Search for the cell housing the specified text and yield its (x, y) center coordinate. 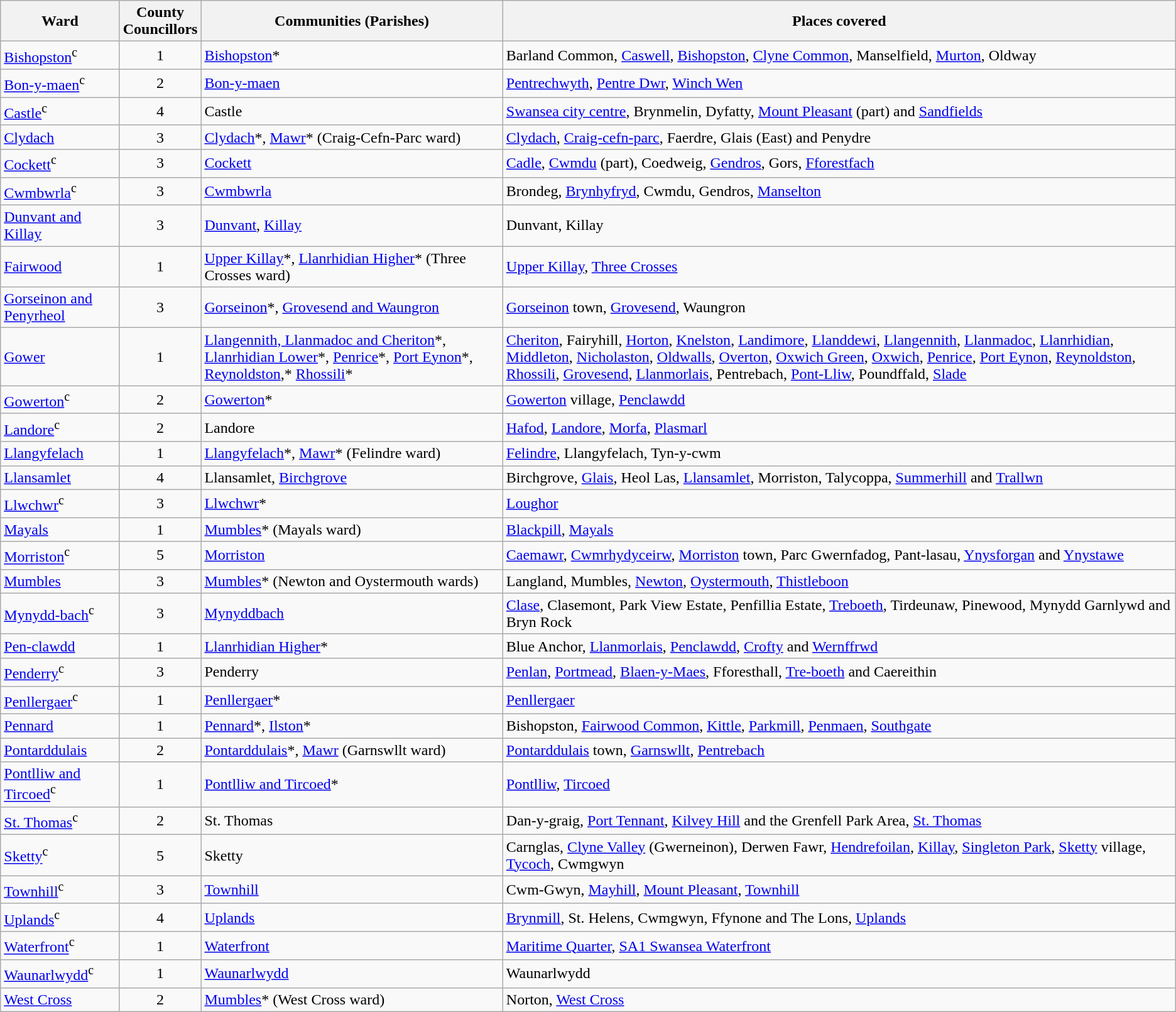
Blue Anchor, Llanmorlais, Penclawdd, Crofty and Wernffrwd (839, 646)
Penlan, Portmead, Blaen-y-Maes, Fforesthall, Tre-boeth and Caereithin (839, 672)
Bishopstonc (60, 55)
Brondeg, Brynhyfryd, Cwmdu, Gendros, Manselton (839, 191)
Castle (352, 112)
Pennard (60, 726)
Llangennith, Llanmadoc and Cheriton*, Llanrhidian Lower*, Penrice*, Port Eynon*, Reynoldston,* Rhossili* (352, 357)
Gorseinon*, Grovesend and Waungron (352, 308)
Llangyfelach (60, 454)
Bishopston, Fairwood Common, Kittle, Parkmill, Penmaen, Southgate (839, 726)
Swansea city centre, Brynmelin, Dyfatty, Mount Pleasant (part) and Sandfields (839, 112)
Llwchwr* (352, 504)
Pontlliw, Tircoed (839, 785)
Pontlliw and Tircoed* (352, 785)
Mynyddbach (352, 613)
Pennard*, Ilston* (352, 726)
Cwmbwrlac (60, 191)
Langland, Mumbles, Newton, Oystermouth, Thistleboon (839, 581)
Penllergaerc (60, 700)
Cockettc (60, 163)
Townhill (352, 890)
Llansamlet, Birchgrove (352, 477)
Upper Killay, Three Crosses (839, 266)
Dunvant and Killay (60, 226)
Maritime Quarter, SA1 Swansea Waterfront (839, 946)
Waunarlwyddc (60, 974)
St. Thomas (352, 820)
Places covered (839, 21)
Morristonc (60, 555)
Bon-y-maen (352, 83)
Mumbles* (Newton and Oystermouth wards) (352, 581)
Penderry (352, 672)
Gorseinon and Penyrheol (60, 308)
Bishopston* (352, 55)
Landore (352, 427)
Communities (Parishes) (352, 21)
Barland Common, Caswell, Bishopston, Clyne Common, Manselfield, Murton, Oldway (839, 55)
Caemawr, Cwmrhydyceirw, Morriston town, Parc Gwernfadog, Pant-lasau, Ynysforgan and Ynystawe (839, 555)
Morriston (352, 555)
Blackpill, Mayals (839, 530)
Townhillc (60, 890)
West Cross (60, 999)
Mumbles* (Mayals ward) (352, 530)
Pentrechwyth, Pentre Dwr, Winch Wen (839, 83)
Llwchwrc (60, 504)
Pontarddulais town, Garnswllt, Pentrebach (839, 750)
Gowerton village, Penclawdd (839, 400)
Llanrhidian Higher* (352, 646)
Penllergaer (839, 700)
Clase, Clasemont, Park View Estate, Penfillia Estate, Treboeth, Tirdeunaw, Pinewood, Mynydd Garnlywd and Bryn Rock (839, 613)
Waterfront (352, 946)
Pontlliw and Tircoedc (60, 785)
Dan-y-graig, Port Tennant, Kilvey Hill and the Grenfell Park Area, St. Thomas (839, 820)
Upper Killay*, Llanrhidian Higher* (Three Crosses ward) (352, 266)
Skettyc (60, 856)
Mumbles* (West Cross ward) (352, 999)
Cadle, Cwmdu (part), Coedweig, Gendros, Gors, Fforestfach (839, 163)
Gower (60, 357)
Hafod, Landore, Morfa, Plasmarl (839, 427)
Penllergaer* (352, 700)
Norton, West Cross (839, 999)
Bon-y-maenc (60, 83)
Felindre, Llangyfelach, Tyn-y-cwm (839, 454)
Pontarddulais (60, 750)
Mumbles (60, 581)
Llansamlet (60, 477)
Waterfrontc (60, 946)
CountyCouncillors (160, 21)
Brynmill, St. Helens, Cwmgwyn, Ffynone and The Lons, Uplands (839, 917)
Cockett (352, 163)
Mynydd-bachc (60, 613)
Castlec (60, 112)
Fairwood (60, 266)
Cwmbwrla (352, 191)
Clydach*, Mawr* (Craig-Cefn-Parc ward) (352, 137)
Pontarddulais*, Mawr (Garnswllt ward) (352, 750)
Landorec (60, 427)
Clydach (60, 137)
Penderryc (60, 672)
Cwm-Gwyn, Mayhill, Mount Pleasant, Townhill (839, 890)
Gowertonc (60, 400)
Llangyfelach*, Mawr* (Felindre ward) (352, 454)
Uplandsc (60, 917)
Gorseinon town, Grovesend, Waungron (839, 308)
Sketty (352, 856)
Loughor (839, 504)
Gowerton* (352, 400)
Carnglas, Clyne Valley (Gwerneinon), Derwen Fawr, Hendrefoilan, Killay, Singleton Park, Sketty village, Tycoch, Cwmgwyn (839, 856)
Birchgrove, Glais, Heol Las, Llansamlet, Morriston, Talycoppa, Summerhill and Trallwn (839, 477)
Mayals (60, 530)
Ward (60, 21)
Clydach, Craig-cefn-parc, Faerdre, Glais (East) and Penydre (839, 137)
Uplands (352, 917)
St. Thomasc (60, 820)
Pen-clawdd (60, 646)
